Provide the (X, Y) coordinate of the cell's center where the given text is located.  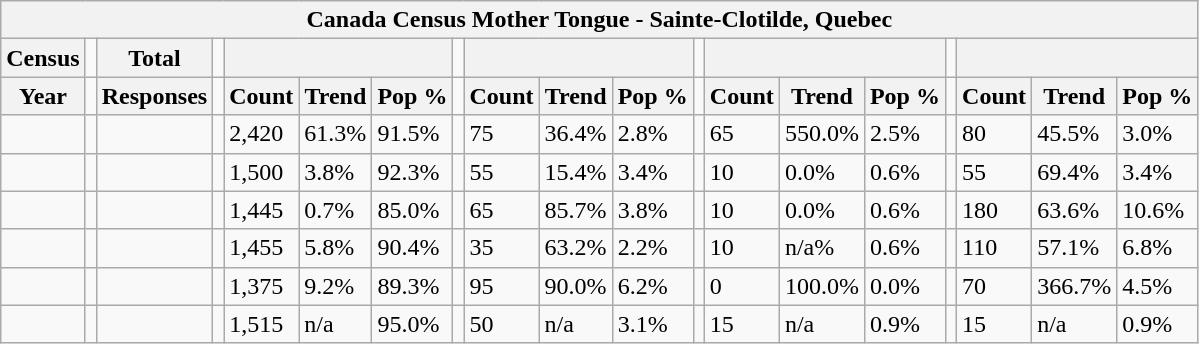
1,455 (262, 248)
90.0% (576, 286)
85.7% (576, 210)
89.3% (412, 286)
10.6% (1158, 210)
110 (994, 248)
3.1% (652, 324)
1,445 (262, 210)
36.4% (576, 134)
6.8% (1158, 248)
2.2% (652, 248)
50 (502, 324)
15.4% (576, 172)
80 (994, 134)
5.8% (336, 248)
92.3% (412, 172)
Census (43, 58)
1,375 (262, 286)
0 (742, 286)
550.0% (822, 134)
63.2% (576, 248)
2,420 (262, 134)
45.5% (1074, 134)
Total (154, 58)
180 (994, 210)
4.5% (1158, 286)
2.5% (904, 134)
Canada Census Mother Tongue - Sainte-Clotilde, Quebec (600, 20)
Responses (154, 96)
100.0% (822, 286)
95 (502, 286)
1,500 (262, 172)
Year (43, 96)
35 (502, 248)
1,515 (262, 324)
n/a% (822, 248)
69.4% (1074, 172)
9.2% (336, 286)
70 (994, 286)
3.0% (1158, 134)
2.8% (652, 134)
95.0% (412, 324)
6.2% (652, 286)
63.6% (1074, 210)
61.3% (336, 134)
85.0% (412, 210)
0.7% (336, 210)
57.1% (1074, 248)
366.7% (1074, 286)
91.5% (412, 134)
75 (502, 134)
90.4% (412, 248)
